For the text-containing cell, return its midpoint in [X, Y] coordinate format. 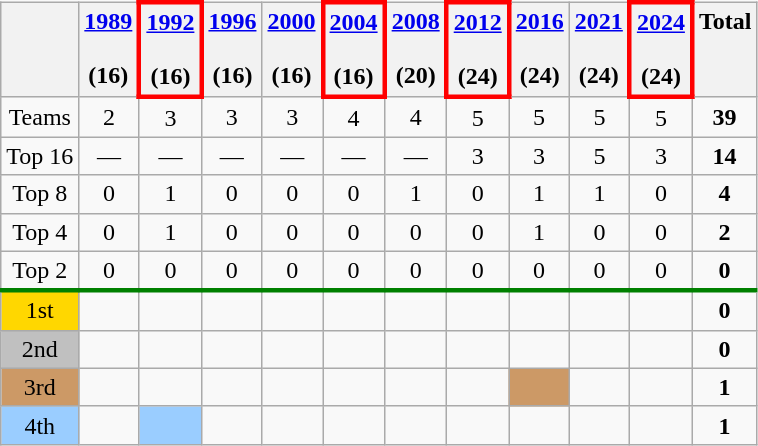
1996(16) [232, 50]
3rd [40, 387]
Top 16 [40, 156]
Teams [40, 117]
4th [40, 425]
Top 2 [40, 271]
2021(24) [600, 50]
2000(16) [292, 50]
39 [724, 117]
2012(24) [478, 50]
1st [40, 311]
2008(20) [416, 50]
14 [724, 156]
2016(24) [540, 50]
1989(16) [110, 50]
Top 8 [40, 194]
1992(16) [170, 50]
2004(16) [354, 50]
2024(24) [661, 50]
Total [724, 50]
Top 4 [40, 232]
2nd [40, 349]
